Extract the [X, Y] coordinate from the center of the cell holding the provided text.  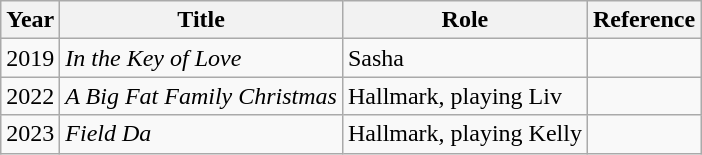
In the Key of Love [202, 58]
Reference [644, 20]
A Big Fat Family Christmas [202, 96]
Title [202, 20]
Role [464, 20]
2022 [30, 96]
2023 [30, 134]
Year [30, 20]
Hallmark, playing Kelly [464, 134]
Hallmark, playing Liv [464, 96]
Field Da [202, 134]
2019 [30, 58]
Sasha [464, 58]
